Locate the cell with the specified text and output its (x, y) center coordinate. 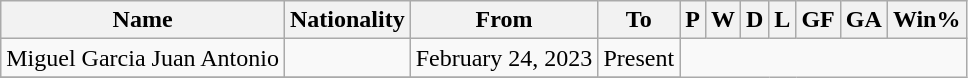
Present (639, 58)
Miguel Garcia Juan Antonio (143, 58)
P (693, 20)
February 24, 2023 (504, 58)
Name (143, 20)
From (504, 20)
Nationality (347, 20)
L (782, 20)
GF (818, 20)
GA (864, 20)
Win% (926, 20)
D (754, 20)
W (722, 20)
To (639, 20)
